Determine the [X, Y] coordinate at the center of the cell enclosing the given text.  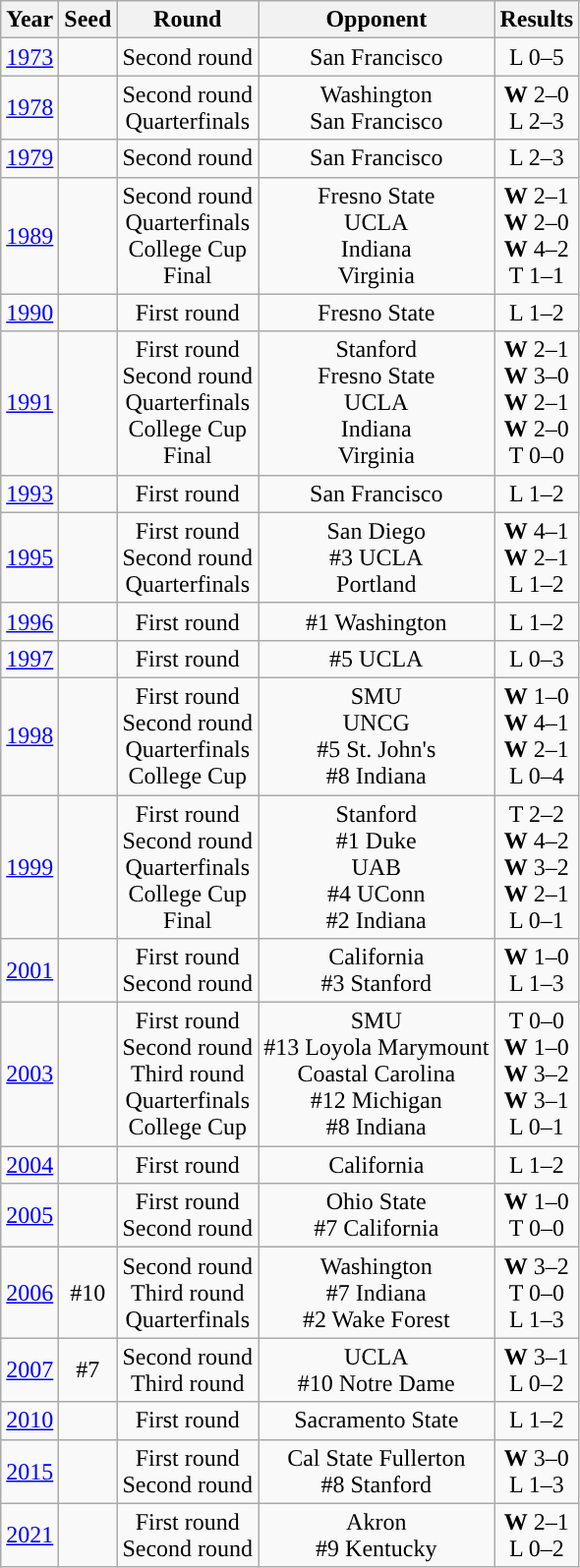
1989 [29, 236]
WashingtonSan Francisco [377, 108]
W 1–0L 1–3 [537, 971]
2001 [29, 971]
UCLA#10 Notre Dame [377, 1370]
Stanford#1 DukeUAB#4 UConn#2 Indiana [377, 866]
Ohio State#7 California [377, 1215]
2015 [29, 1471]
W 1–0T 0–0 [537, 1215]
Second roundThird roundQuarterfinals [188, 1293]
1998 [29, 735]
Year [29, 20]
Fresno StateUCLAIndianaVirginia [377, 236]
1993 [29, 494]
Cal State Fullerton#8 Stanford [377, 1471]
#7 [88, 1370]
1997 [29, 659]
L 2–3 [537, 158]
W 3–1L 0–2 [537, 1370]
First roundSecond roundQuarterfinals [188, 557]
First roundSecond roundThird roundQuarterfinalsCollege Cup [188, 1074]
Second roundQuarterfinalsCollege CupFinal [188, 236]
2003 [29, 1074]
T 2–2W 4–2W 3–2W 2–1L 0–1 [537, 866]
1999 [29, 866]
Akron#9 Kentucky [377, 1536]
#5 UCLA [377, 659]
2005 [29, 1215]
Results [537, 20]
W 2–1L 0–2 [537, 1536]
L 0–3 [537, 659]
W 3–2T 0–0L 1–3 [537, 1293]
San Diego#3 UCLAPortland [377, 557]
Second roundThird round [188, 1370]
1991 [29, 403]
1995 [29, 557]
W 2–0L 2–3 [537, 108]
California [377, 1165]
#10 [88, 1293]
W 4–1W 2–1L 1–2 [537, 557]
2004 [29, 1165]
2006 [29, 1293]
#1 Washington [377, 621]
Washington#7 Indiana#2 Wake Forest [377, 1293]
SMUUNCG#5 St. John's#8 Indiana [377, 735]
Seed [88, 20]
Fresno State [377, 313]
1973 [29, 57]
2021 [29, 1536]
W 2–1W 3–0W 2–1W 2–0T 0–0 [537, 403]
Sacramento State [377, 1421]
SMU#13 Loyola MarymountCoastal Carolina#12 Michigan#8 Indiana [377, 1074]
First roundSecond roundQuarterfinalsCollege Cup [188, 735]
Round [188, 20]
W 1–0W 4–1W 2–1L 0–4 [537, 735]
W 2–1W 2–0W 4–2T 1–1 [537, 236]
1978 [29, 108]
W 3–0L 1–3 [537, 1471]
2010 [29, 1421]
1990 [29, 313]
Opponent [377, 20]
1996 [29, 621]
Second roundQuarterfinals [188, 108]
L 0–5 [537, 57]
T 0–0W 1–0W 3–2W 3–1L 0–1 [537, 1074]
California#3 Stanford [377, 971]
2007 [29, 1370]
StanfordFresno StateUCLAIndianaVirginia [377, 403]
1979 [29, 158]
